Scan for the cell matching the given text and deliver its [x, y] coordinate at center. 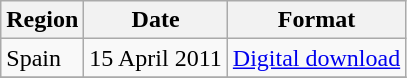
Date [156, 20]
Digital download [316, 58]
Format [316, 20]
Spain [42, 58]
Region [42, 20]
15 April 2011 [156, 58]
